Detect which cell encompasses the target text, then output its (X, Y) center coordinate. 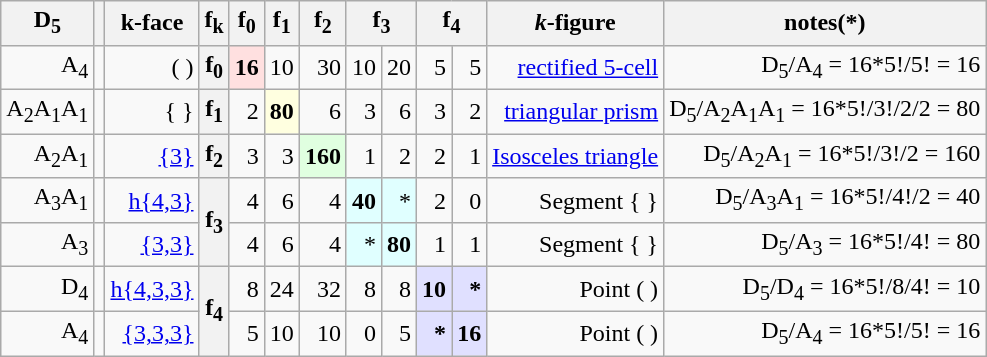
fk (214, 23)
30 (322, 67)
160 (322, 156)
k-face (152, 23)
h{4,3,3} (152, 289)
h{4,3} (152, 200)
( ) (152, 67)
{3,3} (152, 244)
rectified 5-cell (576, 67)
D5/A2A1A1 = 16*5!/3!/2/2 = 80 (825, 111)
D4 (48, 289)
D5/D4 = 16*5!/8/4! = 10 (825, 289)
A3 (48, 244)
D5/A3A1 = 16*5!/4!/2 = 40 (825, 200)
D5/A2A1 = 16*5!/3!/2 = 160 (825, 156)
triangular prism (576, 111)
notes(*) (825, 23)
24 (282, 289)
40 (364, 200)
{ } (152, 111)
D5/A3 = 16*5!/4! = 80 (825, 244)
A2A1 (48, 156)
k-figure (576, 23)
{3} (152, 156)
D5 (48, 23)
{3,3,3} (152, 333)
Isosceles triangle (576, 156)
20 (398, 67)
A2A1A1 (48, 111)
32 (322, 289)
A3A1 (48, 200)
